Determine the (x, y) coordinate at the center of the cell enclosing the given text.  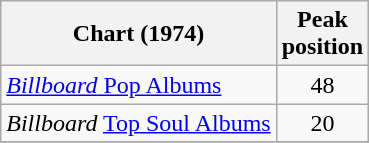
20 (322, 123)
Billboard Top Soul Albums (138, 123)
Peakposition (322, 34)
48 (322, 85)
Chart (1974) (138, 34)
Billboard Pop Albums (138, 85)
